Locate the cell with the specified text and output its (X, Y) center coordinate. 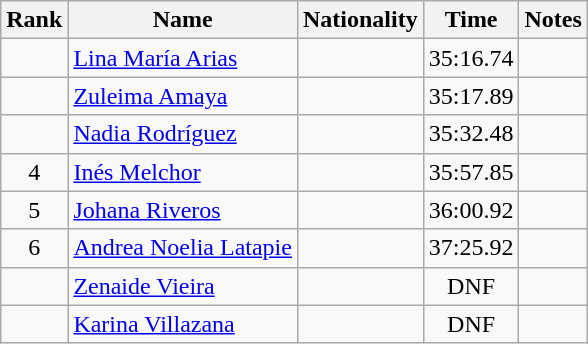
36:00.92 (471, 210)
Nadia Rodríguez (183, 134)
Notes (553, 20)
Inés Melchor (183, 172)
35:16.74 (471, 58)
Time (471, 20)
Zuleima Amaya (183, 96)
35:17.89 (471, 96)
35:57.85 (471, 172)
Karina Villazana (183, 324)
6 (34, 248)
5 (34, 210)
37:25.92 (471, 248)
35:32.48 (471, 134)
4 (34, 172)
Name (183, 20)
Johana Riveros (183, 210)
Zenaide Vieira (183, 286)
Rank (34, 20)
Nationality (360, 20)
Andrea Noelia Latapie (183, 248)
Lina María Arias (183, 58)
